Identify which cell holds the provided text, then report its [X, Y] central coordinate. 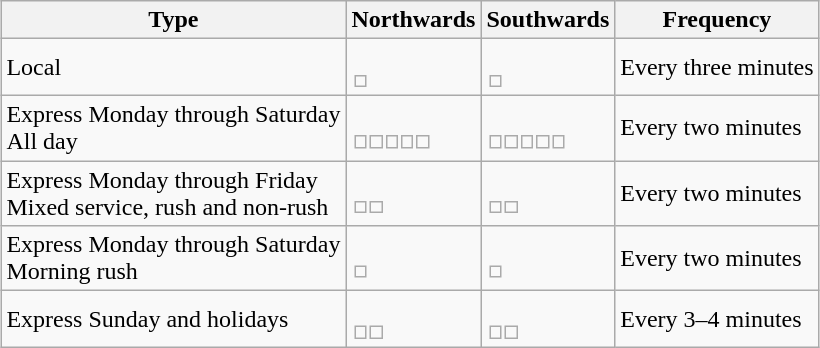
Express Monday through SaturdayMorning rush [174, 258]
Express Monday through FridayMixed service, rush and non-rush [174, 192]
Frequency [717, 20]
Express Sunday and holidays [174, 320]
Northwards [414, 20]
Every 3–4 minutes [717, 320]
Local [174, 68]
Type [174, 20]
Southwards [548, 20]
Express Monday through SaturdayAll day [174, 128]
Every three minutes [717, 68]
